Identify which cell holds the provided text, then report its (x, y) central coordinate. 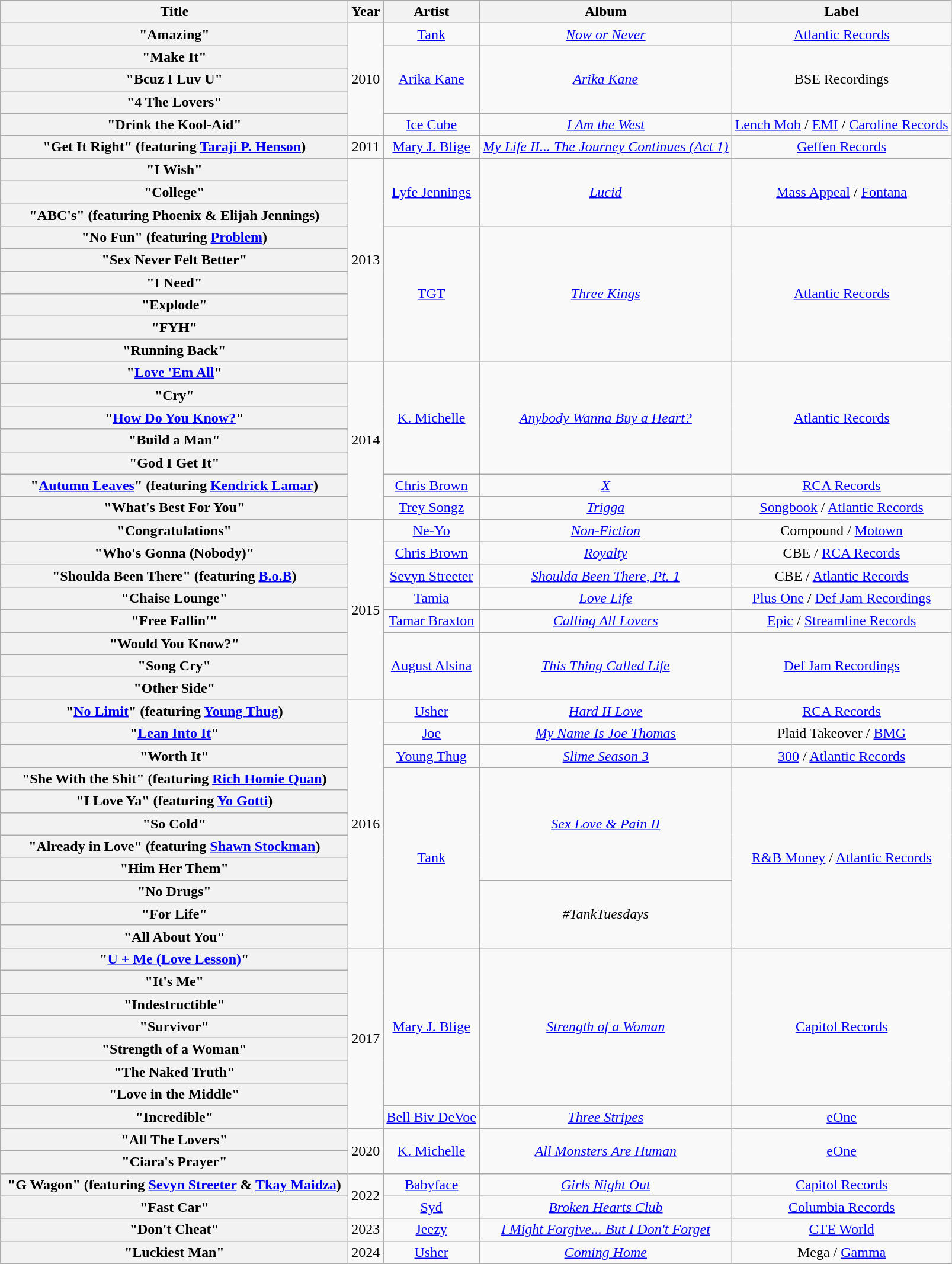
Album (605, 12)
"No Fun" (featuring Problem) (174, 237)
Def Jam Recordings (841, 665)
I Might Forgive... But I Don't Forget (605, 1230)
2011 (366, 147)
My Life II... The Journey Continues (Act 1) (605, 147)
"Love in the Middle" (174, 1095)
R&B Money / Atlantic Records (841, 857)
Label (841, 12)
"Running Back" (174, 350)
Epic / Streamline Records (841, 620)
"I Need" (174, 283)
"Don't Cheat" (174, 1230)
Year (366, 12)
"Love 'Em All" (174, 373)
Plus One / Def Jam Recordings (841, 598)
"What's Best For You" (174, 508)
2020 (366, 1151)
"Other Side" (174, 689)
Songbook / Atlantic Records (841, 508)
"Bcuz I Luv U" (174, 79)
"God I Get It" (174, 463)
"Cry" (174, 395)
2016 (366, 824)
"Strength of a Woman" (174, 1049)
Now or Never (605, 34)
Young Thug (431, 756)
"Who's Gonna (Nobody)" (174, 553)
"All The Lovers" (174, 1140)
"The Naked Truth" (174, 1072)
"Shoulda Been There" (featuring B.o.B) (174, 575)
Syd (431, 1207)
"Lean Into It" (174, 734)
#TankTuesdays (605, 914)
2014 (366, 440)
Tamia (431, 598)
Compound / Motown (841, 530)
"Worth It" (174, 756)
Three Kings (605, 293)
Jeezy (431, 1230)
"She With the Shit" (featuring Rich Homie Quan) (174, 779)
Hard II Love (605, 711)
Tamar Braxton (431, 620)
"Song Cry" (174, 666)
August Alsina (431, 665)
2010 (366, 79)
Anybody Wanna Buy a Heart? (605, 418)
"I Love Ya" (featuring Yo Gotti) (174, 801)
Calling All Lovers (605, 620)
Artist (431, 12)
"Luckiest Man" (174, 1252)
"G Wagon" (featuring Sevyn Streeter & Tkay Maidza) (174, 1185)
Mega / Gamma (841, 1252)
My Name Is Joe Thomas (605, 734)
I Am the West (605, 124)
All Monsters Are Human (605, 1151)
TGT (431, 293)
Babyface (431, 1185)
"I Wish" (174, 169)
Slime Season 3 (605, 756)
"Congratulations" (174, 530)
Sex Love & Pain II (605, 824)
CTE World (841, 1230)
Lucid (605, 192)
Girls Night Out (605, 1185)
"All About You" (174, 936)
Strength of a Woman (605, 1026)
BSE Recordings (841, 79)
Coming Home (605, 1252)
This Thing Called Life (605, 665)
Love Life (605, 598)
"Incredible" (174, 1117)
Ne-Yo (431, 530)
"So Cold" (174, 824)
Geffen Records (841, 147)
"No Limit" (featuring Young Thug) (174, 711)
Shoulda Been There, Pt. 1 (605, 575)
"ABC's" (featuring Phoenix & Elijah Jennings) (174, 215)
"For Life" (174, 914)
"Make It" (174, 57)
Plaid Takeover / BMG (841, 734)
"Would You Know?" (174, 643)
"How Do You Know?" (174, 418)
Ice Cube (431, 124)
"Him Her Them" (174, 869)
"Free Fallin'" (174, 620)
"College" (174, 192)
"FYH" (174, 328)
Sevyn Streeter (431, 575)
Joe (431, 734)
Trey Songz (431, 508)
"No Drugs" (174, 891)
2013 (366, 260)
CBE / Atlantic Records (841, 575)
"Indestructible" (174, 1004)
2015 (366, 609)
2017 (366, 1038)
"It's Me" (174, 981)
"Survivor" (174, 1027)
"U + Me (Love Lesson)" (174, 959)
Mass Appeal / Fontana (841, 192)
300 / Atlantic Records (841, 756)
Trigga (605, 508)
"Fast Car" (174, 1207)
"Autumn Leaves" (featuring Kendrick Lamar) (174, 485)
"Already in Love" (featuring Shawn Stockman) (174, 846)
2024 (366, 1252)
"Amazing" (174, 34)
"Drink the Kool-Aid" (174, 124)
"Sex Never Felt Better" (174, 260)
CBE / RCA Records (841, 553)
"Build a Man" (174, 440)
"4 The Lovers" (174, 102)
Lench Mob / EMI / Caroline Records (841, 124)
Three Stripes (605, 1117)
"Chaise Lounge" (174, 598)
Lyfe Jennings (431, 192)
X (605, 485)
2023 (366, 1230)
Title (174, 12)
"Explode" (174, 305)
Broken Hearts Club (605, 1207)
"Get It Right" (featuring Taraji P. Henson) (174, 147)
Columbia Records (841, 1207)
Royalty (605, 553)
Non-Fiction (605, 530)
"Ciara's Prayer" (174, 1162)
2022 (366, 1196)
Bell Biv DeVoe (431, 1117)
